For the text-containing cell, return its midpoint in (X, Y) coordinate format. 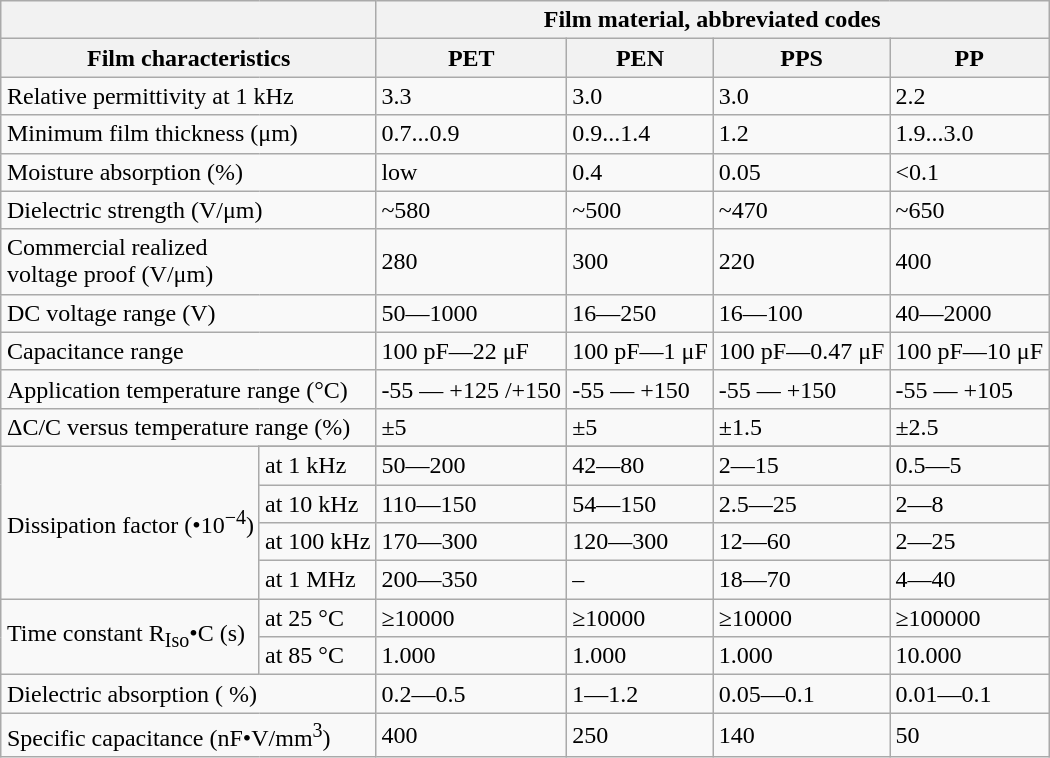
42—80 (640, 465)
12—60 (802, 542)
at 1 MHz (317, 580)
Minimum film thickness (μm) (188, 134)
2.5—25 (802, 503)
3.3 (472, 96)
0.5—5 (970, 465)
at 10 kHz (317, 503)
2—8 (970, 503)
250 (640, 736)
at 100 kHz (317, 542)
-55 — +105 (970, 389)
PET (472, 58)
0.01—0.1 (970, 694)
Specific capacitance (nF•V/mm3) (188, 736)
16—100 (802, 313)
4—40 (970, 580)
0.05—0.1 (802, 694)
Film material, abbreviated codes (712, 20)
±1.5 (802, 427)
0.4 (640, 172)
±2.5 (970, 427)
~580 (472, 210)
170—300 (472, 542)
2—25 (970, 542)
220 (802, 262)
Commercial realized voltage proof (V/μm) (188, 262)
Application temperature range (°C) (188, 389)
300 (640, 262)
0.9...1.4 (640, 134)
~470 (802, 210)
Moisture absorption (%) (188, 172)
ΔC/C versus temperature range (%) (188, 427)
at 25 °C (317, 618)
1—1.2 (640, 694)
≥100000 (970, 618)
Relative permittivity at 1 kHz (188, 96)
200—350 (472, 580)
<0.1 (970, 172)
50 (970, 736)
Dielectric absorption ( %) (188, 694)
100 pF—1 μF (640, 351)
140 (802, 736)
100 pF—22 μF (472, 351)
0.2—0.5 (472, 694)
2—15 (802, 465)
1.2 (802, 134)
50—1000 (472, 313)
low (472, 172)
~650 (970, 210)
54—150 (640, 503)
1.9...3.0 (970, 134)
PP (970, 58)
0.05 (802, 172)
100 pF—10 μF (970, 351)
at 85 °C (317, 656)
110—150 (472, 503)
50—200 (472, 465)
2.2 (970, 96)
~500 (640, 210)
at 1 kHz (317, 465)
– (640, 580)
10.000 (970, 656)
Dissipation factor (•10−4) (130, 522)
Time constant RIso•C (s) (130, 637)
0.7...0.9 (472, 134)
280 (472, 262)
PPS (802, 58)
-55 — +125 /+150 (472, 389)
Dielectric strength (V/μm) (188, 210)
40—2000 (970, 313)
100 pF—0.47 μF (802, 351)
18—70 (802, 580)
PEN (640, 58)
16—250 (640, 313)
DC voltage range (V) (188, 313)
Capacitance range (188, 351)
Film characteristics (188, 58)
120—300 (640, 542)
